Determine the (X, Y) coordinate at the center of the cell enclosing the given text.  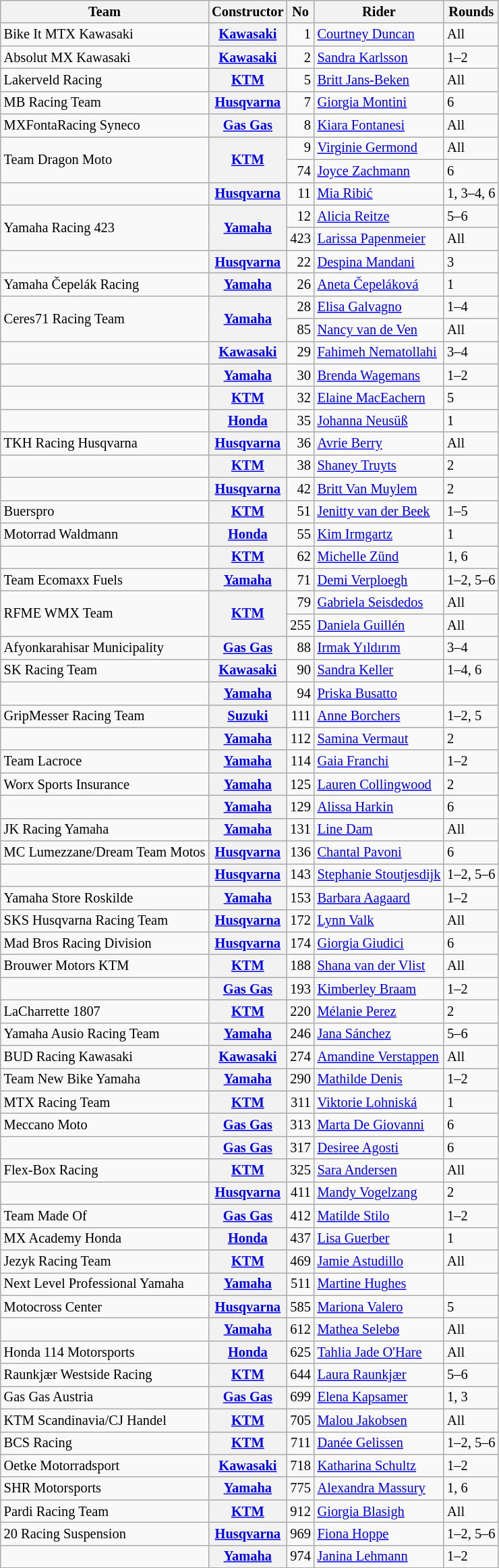
Yamaha Čepelák Racing (105, 284)
1, 3–4, 6 (471, 194)
Priska Busatto (379, 693)
8 (300, 126)
Team Lacroce (105, 761)
193 (300, 989)
74 (300, 171)
Kim Irmgartz (379, 534)
Buerspro (105, 512)
SHR Motorsports (105, 1488)
26 (300, 284)
969 (300, 1534)
No (300, 11)
62 (300, 557)
125 (300, 784)
90 (300, 670)
Sandra Karlsson (379, 57)
Anne Borchers (379, 716)
Malou Jakobsen (379, 1420)
Laura Raunkjær (379, 1375)
699 (300, 1397)
912 (300, 1511)
79 (300, 602)
Avrie Berry (379, 443)
29 (300, 352)
220 (300, 1011)
Mia Ribić (379, 194)
Kimberley Braam (379, 989)
Elaine MacEachern (379, 398)
94 (300, 693)
Gabriela Seisdedos (379, 602)
JK Racing Yamaha (105, 830)
311 (300, 1102)
20 Racing Suspension (105, 1534)
Mariona Valero (379, 1307)
Daniela Guillén (379, 625)
Shana van der Vlist (379, 966)
Team Made Of (105, 1216)
36 (300, 443)
55 (300, 534)
129 (300, 807)
SK Racing Team (105, 670)
423 (300, 239)
Katharina Schultz (379, 1465)
Fiona Hoppe (379, 1534)
112 (300, 738)
1–4 (471, 307)
Virginie Germond (379, 148)
Oetke Motorradsport (105, 1465)
Team Dragon Moto (105, 159)
Afyonkarahisar Municipality (105, 648)
LaCharrette 1807 (105, 1011)
625 (300, 1352)
Yamaha Ausio Racing Team (105, 1034)
Flex-Box Racing (105, 1170)
Britt Van Muylem (379, 489)
Giorgia Montini (379, 103)
BCS Racing (105, 1443)
Brouwer Motors KTM (105, 966)
Gaia Franchi (379, 761)
Mélanie Perez (379, 1011)
Nancy van de Ven (379, 330)
Constructor (247, 11)
114 (300, 761)
MC Lumezzane/Dream Team Motos (105, 853)
Amandine Verstappen (379, 1057)
274 (300, 1057)
Courtney Duncan (379, 34)
Fahimeh Nematollahi (379, 352)
Rounds (471, 11)
Despina Mandani (379, 262)
Sara Andersen (379, 1170)
775 (300, 1488)
1, 3 (471, 1397)
317 (300, 1147)
612 (300, 1329)
585 (300, 1307)
131 (300, 830)
Kiara Fontanesi (379, 126)
Giorgia Blasigh (379, 1511)
Lisa Guerber (379, 1239)
22 (300, 262)
325 (300, 1170)
Team New Bike Yamaha (105, 1079)
511 (300, 1284)
974 (300, 1557)
32 (300, 398)
Lakerveld Racing (105, 80)
TKH Racing Husqvarna (105, 443)
Samina Vermaut (379, 738)
Larissa Papenmeier (379, 239)
174 (300, 943)
1–4, 6 (471, 670)
38 (300, 466)
Elisa Galvagno (379, 307)
Brenda Wagemans (379, 375)
Jezyk Racing Team (105, 1261)
3 (471, 262)
Ceres71 Racing Team (105, 319)
136 (300, 853)
Joyce Zachmann (379, 171)
Lauren Collingwood (379, 784)
88 (300, 648)
469 (300, 1261)
Mathea Selebø (379, 1329)
255 (300, 625)
705 (300, 1420)
Sandra Keller (379, 670)
Lynn Valk (379, 921)
Barbara Aagaard (379, 898)
Elena Kapsamer (379, 1397)
35 (300, 421)
Raunkjær Westside Racing (105, 1375)
Gas Gas Austria (105, 1397)
MTX Racing Team (105, 1102)
Marta De Giovanni (379, 1125)
85 (300, 330)
Alissa Harkin (379, 807)
Pardi Racing Team (105, 1511)
Yamaha Store Roskilde (105, 898)
KTM Scandinavia/CJ Handel (105, 1420)
Worx Sports Insurance (105, 784)
Alicia Reitze (379, 216)
1–2, 5 (471, 716)
Motocross Center (105, 1307)
Michelle Zünd (379, 557)
Rider (379, 11)
Motorrad Waldmann (105, 534)
Viktorie Lohniská (379, 1102)
Suzuki (247, 716)
1–5 (471, 512)
Yamaha Racing 423 (105, 227)
Team (105, 11)
Britt Jans-Beken (379, 80)
153 (300, 898)
71 (300, 580)
Irmak Yıldırım (379, 648)
BUD Racing Kawasaki (105, 1057)
RFME WMX Team (105, 613)
313 (300, 1125)
11 (300, 194)
MXFontaRacing Syneco (105, 126)
Next Level Professional Yamaha (105, 1284)
Line Dam (379, 830)
Shaney Truyts (379, 466)
172 (300, 921)
Tahlia Jade O'Hare (379, 1352)
437 (300, 1239)
Martine Hughes (379, 1284)
Desiree Agosti (379, 1147)
42 (300, 489)
Janina Lehmann (379, 1557)
Bike It MTX Kawasaki (105, 34)
Mathilde Denis (379, 1079)
411 (300, 1193)
111 (300, 716)
246 (300, 1034)
30 (300, 375)
Jamie Astudillo (379, 1261)
SKS Husqvarna Racing Team (105, 921)
MX Academy Honda (105, 1239)
9 (300, 148)
711 (300, 1443)
51 (300, 512)
Chantal Pavoni (379, 853)
28 (300, 307)
MB Racing Team (105, 103)
Jana Sánchez (379, 1034)
Absolut MX Kawasaki (105, 57)
Johanna Neusüß (379, 421)
Meccano Moto (105, 1125)
412 (300, 1216)
718 (300, 1465)
Demi Verploegh (379, 580)
12 (300, 216)
143 (300, 875)
188 (300, 966)
7 (300, 103)
Aneta Čepeláková (379, 284)
Mad Bros Racing Division (105, 943)
Giorgia Giudici (379, 943)
Jenitty van der Beek (379, 512)
290 (300, 1079)
644 (300, 1375)
Matilde Stilo (379, 1216)
Team Ecomaxx Fuels (105, 580)
GripMesser Racing Team (105, 716)
Honda 114 Motorsports (105, 1352)
Mandy Vogelzang (379, 1193)
Alexandra Massury (379, 1488)
Stephanie Stoutjesdijk (379, 875)
Danée Gelissen (379, 1443)
